From the cell containing the given text, extract its center point as [x, y] coordinate. 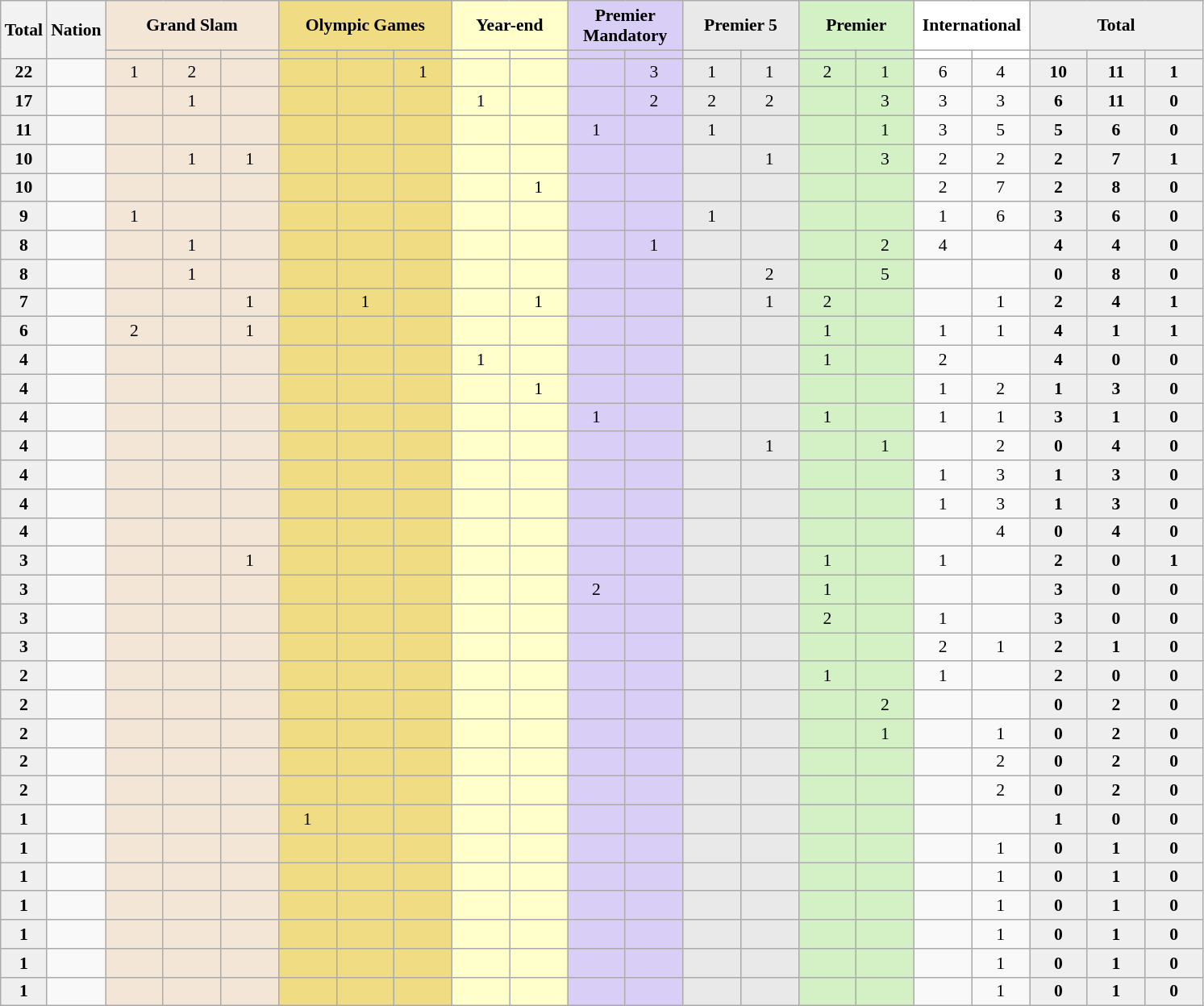
Premier 5 [740, 26]
Year-end [510, 26]
9 [24, 217]
Grand Slam [192, 26]
22 [24, 73]
Nation [76, 29]
Premier [856, 26]
17 [24, 102]
Olympic Games [365, 26]
Premier Mandatory [626, 26]
International [971, 26]
